Detect which cell encompasses the target text, then output its (X, Y) center coordinate. 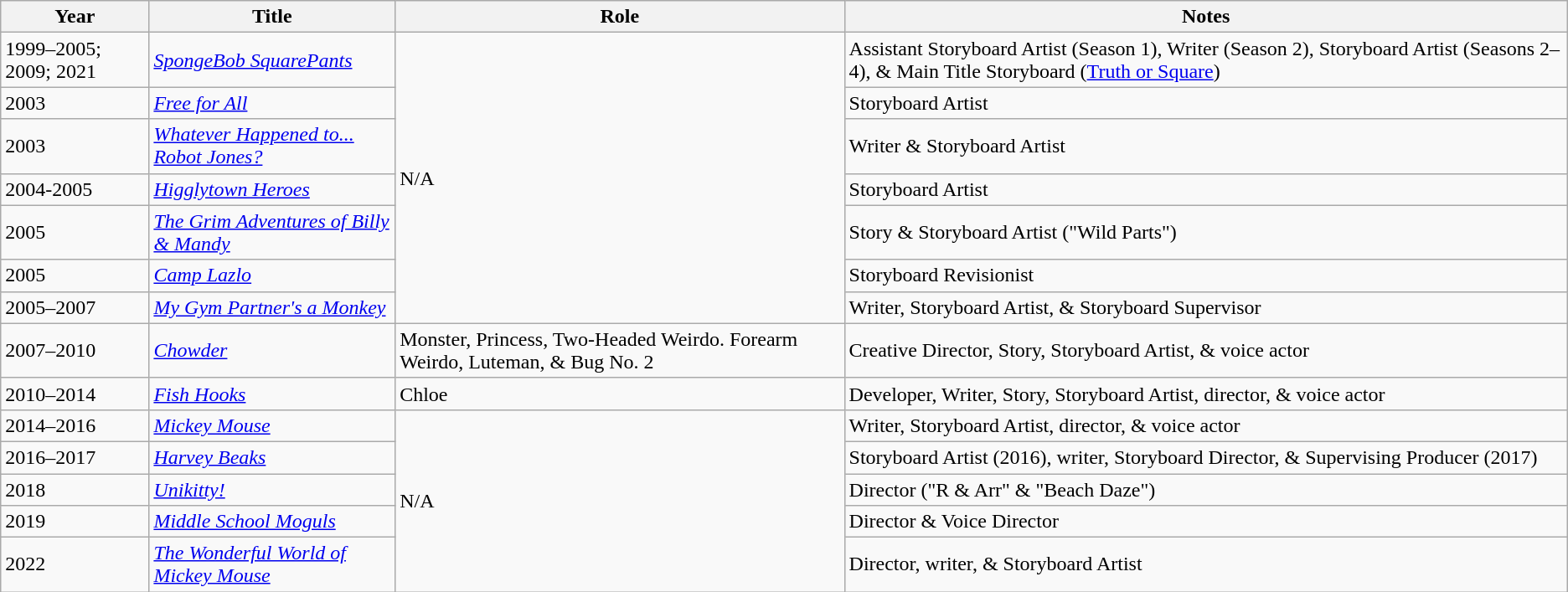
Assistant Storyboard Artist (Season 1), Writer (Season 2), Storyboard Artist (Seasons 2–4), & Main Title Storyboard (Truth or Square) (1206, 60)
2019 (75, 522)
Writer, Storyboard Artist, & Storyboard Supervisor (1206, 307)
2005–2007 (75, 307)
Chowder (272, 350)
Free for All (272, 103)
Middle School Moguls (272, 522)
Storyboard Artist (2016), writer, Storyboard Director, & Supervising Producer (2017) (1206, 457)
Director, writer, & Storyboard Artist (1206, 564)
Writer, Storyboard Artist, director, & voice actor (1206, 425)
Monster, Princess, Two-Headed Weirdo. Forearm Weirdo, Luteman, & Bug No. 2 (620, 350)
Higglytown Heroes (272, 189)
2004-2005 (75, 189)
Unikitty! (272, 490)
Director ("R & Arr" & "Beach Daze") (1206, 490)
2022 (75, 564)
2010–2014 (75, 394)
My Gym Partner's a Monkey (272, 307)
Role (620, 17)
Title (272, 17)
Chloe (620, 394)
Harvey Beaks (272, 457)
Whatever Happened to... Robot Jones? (272, 146)
2014–2016 (75, 425)
SpongeBob SquarePants (272, 60)
2007–2010 (75, 350)
Storyboard Revisionist (1206, 275)
Developer, Writer, Story, Storyboard Artist, director, & voice actor (1206, 394)
Notes (1206, 17)
Writer & Storyboard Artist (1206, 146)
Fish Hooks (272, 394)
The Grim Adventures of Billy & Mandy (272, 233)
Director & Voice Director (1206, 522)
Story & Storyboard Artist ("Wild Parts") (1206, 233)
The Wonderful World of Mickey Mouse (272, 564)
Creative Director, Story, Storyboard Artist, & voice actor (1206, 350)
Camp Lazlo (272, 275)
2018 (75, 490)
2016–2017 (75, 457)
Year (75, 17)
1999–2005; 2009; 2021 (75, 60)
Mickey Mouse (272, 425)
